Find where the given text appears and provide that cell's center as [X, Y] coordinate. 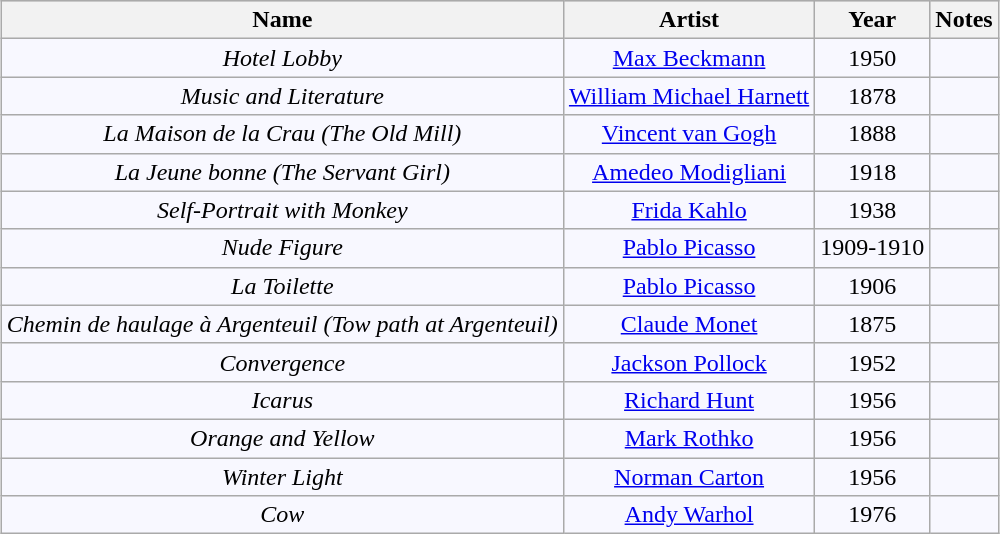
La Maison de la Crau (The Old Mill) [282, 134]
1878 [872, 96]
1906 [872, 286]
Mark Rothko [688, 438]
Music and Literature [282, 96]
Name [282, 20]
Andy Warhol [688, 515]
1918 [872, 172]
Nude Figure [282, 248]
Chemin de haulage à Argenteuil (Tow path at Argenteuil) [282, 324]
La Toilette [282, 286]
Cow [282, 515]
Amedeo Modigliani [688, 172]
1888 [872, 134]
Artist [688, 20]
Hotel Lobby [282, 58]
Frida Kahlo [688, 210]
Orange and Yellow [282, 438]
Icarus [282, 400]
Year [872, 20]
Convergence [282, 362]
1875 [872, 324]
Claude Monet [688, 324]
Max Beckmann [688, 58]
Winter Light [282, 477]
La Jeune bonne (The Servant Girl) [282, 172]
Norman Carton [688, 477]
William Michael Harnett [688, 96]
1909-1910 [872, 248]
1952 [872, 362]
1950 [872, 58]
Notes [964, 20]
Vincent van Gogh [688, 134]
Self-Portrait with Monkey [282, 210]
1976 [872, 515]
Jackson Pollock [688, 362]
Richard Hunt [688, 400]
1938 [872, 210]
